Find where the given text appears and provide that cell's center as (X, Y) coordinate. 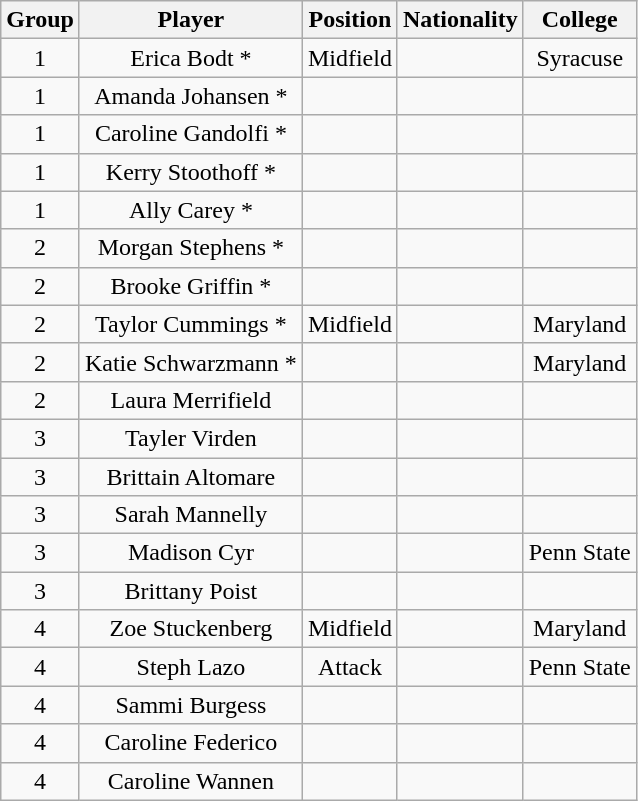
Madison Cyr (190, 553)
Sarah Mannelly (190, 515)
Position (350, 20)
Katie Schwarzmann * (190, 362)
Player (190, 20)
Zoe Stuckenberg (190, 629)
Brittany Poist (190, 591)
Group (40, 20)
Syracuse (580, 58)
Ally Carey * (190, 210)
Brittain Altomare (190, 477)
Caroline Gandolfi * (190, 134)
Attack (350, 667)
Tayler Virden (190, 438)
Steph Lazo (190, 667)
Nationality (460, 20)
Brooke Griffin * (190, 286)
Sammi Burgess (190, 705)
Amanda Johansen * (190, 96)
Morgan Stephens * (190, 248)
Caroline Wannen (190, 781)
Kerry Stoothoff * (190, 172)
Taylor Cummings * (190, 324)
Laura Merrifield (190, 400)
Caroline Federico (190, 743)
Erica Bodt * (190, 58)
College (580, 20)
